Pinpoint the cell where the given text exists, returning its [X, Y] midpoint coordinate. 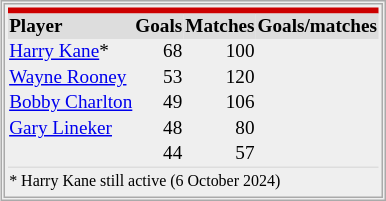
57 [220, 154]
Player [71, 27]
68 [159, 52]
53 [159, 77]
100 [220, 52]
Wayne Rooney [71, 77]
49 [159, 103]
106 [220, 103]
Matches [220, 27]
Gary Lineker [71, 129]
Bobby Charlton [71, 103]
Goals/matches [317, 27]
48 [159, 129]
Goals [159, 27]
80 [220, 129]
* Harry Kane still active (6 October 2024) [194, 180]
Harry Kane* [71, 52]
44 [159, 154]
120 [220, 77]
